Provide the (X, Y) coordinate of the cell's center where the given text is located.  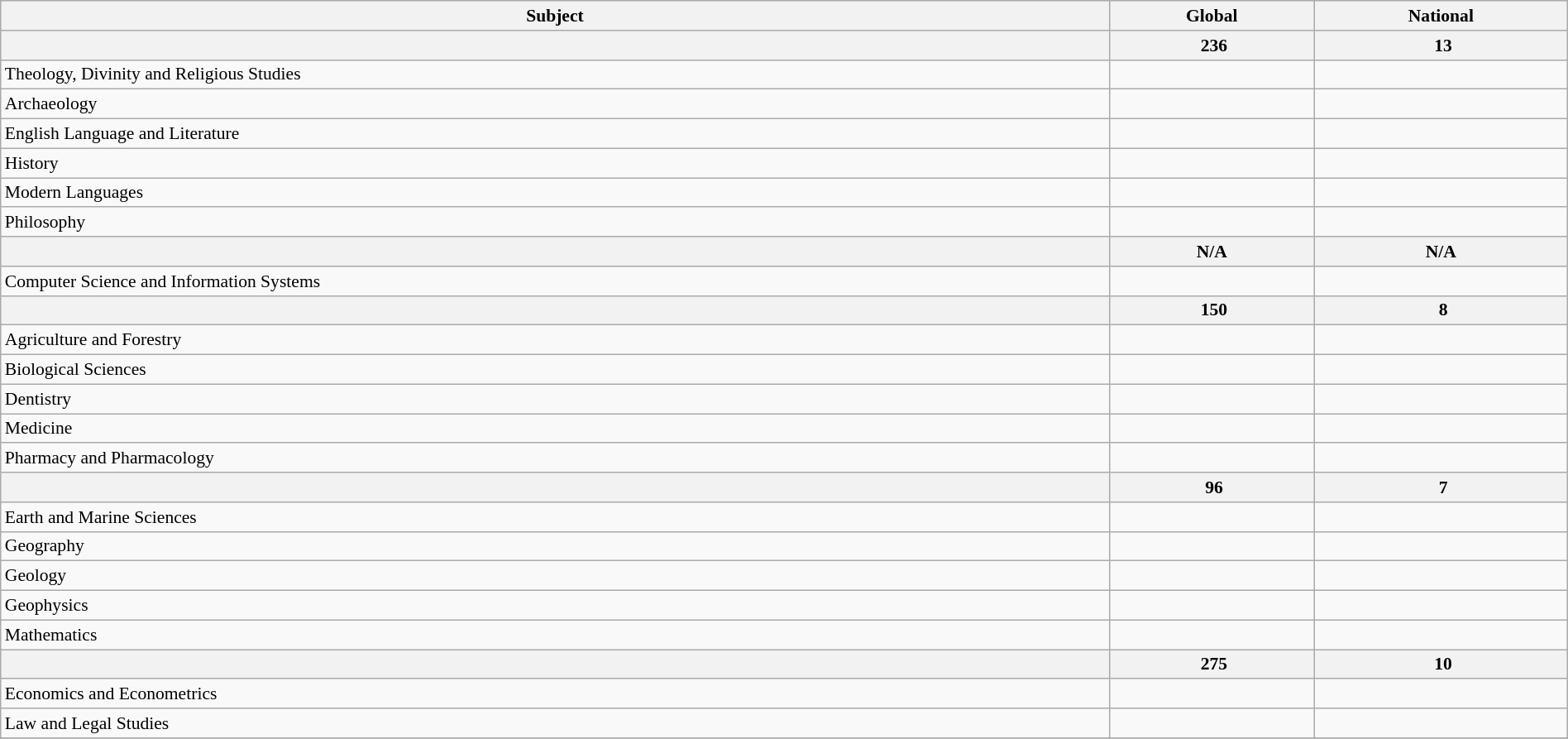
Modern Languages (555, 193)
96 (1212, 487)
Earth and Marine Sciences (555, 517)
National (1441, 16)
Geology (555, 576)
Pharmacy and Pharmacology (555, 458)
Global (1212, 16)
Geophysics (555, 606)
275 (1212, 665)
8 (1441, 310)
History (555, 163)
10 (1441, 665)
7 (1441, 487)
Agriculture and Forestry (555, 340)
Geography (555, 546)
English Language and Literature (555, 134)
Computer Science and Information Systems (555, 281)
150 (1212, 310)
13 (1441, 46)
Economics and Econometrics (555, 694)
Subject (555, 16)
Dentistry (555, 399)
Biological Sciences (555, 370)
Archaeology (555, 104)
Law and Legal Studies (555, 723)
Mathematics (555, 635)
Philosophy (555, 223)
Medicine (555, 429)
236 (1212, 46)
Theology, Divinity and Religious Studies (555, 74)
